Extract the [x, y] coordinate from the center of the cell holding the provided text.  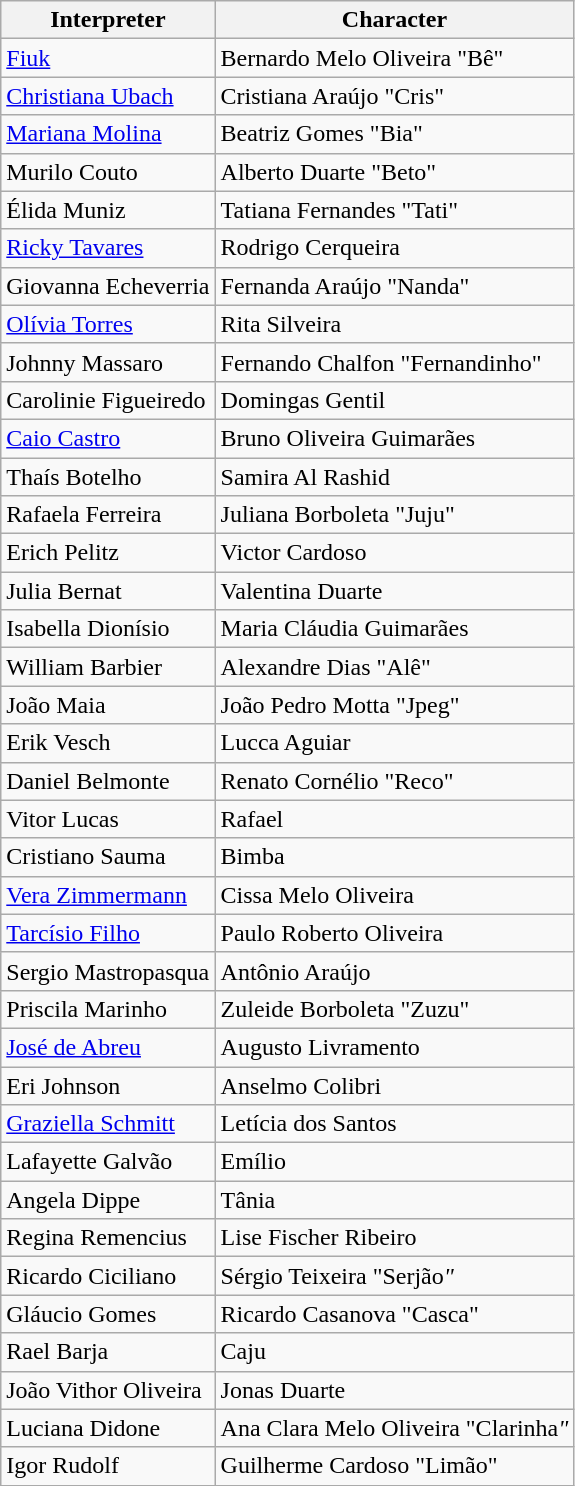
Maria Cláudia Guimarães [394, 629]
Augusto Livramento [394, 1047]
Juliana Borboleta "Juju" [394, 515]
Johnny Massaro [108, 362]
Rodrigo Cerqueira [394, 248]
Rael Barja [108, 1352]
Character [394, 20]
Regina Remencius [108, 1238]
Rita Silveira [394, 324]
Eri Johnson [108, 1085]
Isabella Dionísio [108, 629]
Renato Cornélio "Reco" [394, 781]
Bernardo Melo Oliveira "Bê" [394, 58]
Carolinie Figueiredo [108, 400]
Fiuk [108, 58]
Ana Clara Melo Oliveira "Clarinha" [394, 1428]
William Barbier [108, 667]
Tatiana Fernandes "Tati" [394, 210]
Gláucio Gomes [108, 1314]
Paulo Roberto Oliveira [394, 933]
Cissa Melo Oliveira [394, 895]
João Pedro Motta "Jpeg" [394, 705]
Bruno Oliveira Guimarães [394, 438]
Graziella Schmitt [108, 1124]
Jonas Duarte [394, 1390]
Erik Vesch [108, 743]
Caio Castro [108, 438]
Mariana Molina [108, 134]
Lise Fischer Ribeiro [394, 1238]
Vera Zimmermann [108, 895]
Sergio Mastropasqua [108, 971]
Guilherme Cardoso "Limão" [394, 1466]
Letícia dos Santos [394, 1124]
Emílio [394, 1162]
Alexandre Dias "Alê" [394, 667]
Luciana Didone [108, 1428]
Murilo Couto [108, 172]
Valentina Duarte [394, 591]
Lucca Aguiar [394, 743]
Anselmo Colibri [394, 1085]
Tarcísio Filho [108, 933]
Bimba [394, 857]
Thaís Botelho [108, 477]
Vitor Lucas [108, 819]
Angela Dippe [108, 1200]
João Maia [108, 705]
Domingas Gentil [394, 400]
Daniel Belmonte [108, 781]
Fernanda Araújo "Nanda" [394, 286]
Ricky Tavares [108, 248]
Rafaela Ferreira [108, 515]
Sérgio Teixeira "Serjão" [394, 1276]
Samira Al Rashid [394, 477]
Cristiana Araújo "Cris" [394, 96]
Igor Rudolf [108, 1466]
Zuleide Borboleta "Zuzu" [394, 1009]
Ricardo Casanova "Casca" [394, 1314]
Antônio Araújo [394, 971]
Alberto Duarte "Beto" [394, 172]
Interpreter [108, 20]
Ricardo Ciciliano [108, 1276]
Giovanna Echeverria [108, 286]
Victor Cardoso [394, 553]
Beatriz Gomes "Bia" [394, 134]
Tânia [394, 1200]
Olívia Torres [108, 324]
Julia Bernat [108, 591]
Lafayette Galvão [108, 1162]
José de Abreu [108, 1047]
Cristiano Sauma [108, 857]
Christiana Ubach [108, 96]
Erich Pelitz [108, 553]
Caju [394, 1352]
Élida Muniz [108, 210]
Priscila Marinho [108, 1009]
Rafael [394, 819]
Fernando Chalfon "Fernandinho" [394, 362]
João Vithor Oliveira [108, 1390]
